Find where the given text appears and provide that cell's center as [X, Y] coordinate. 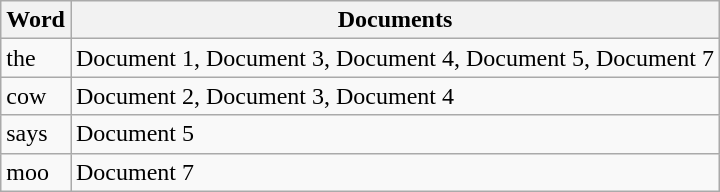
Document 5 [394, 134]
Documents [394, 20]
Word [36, 20]
Document 1, Document 3, Document 4, Document 5, Document 7 [394, 58]
Document 2, Document 3, Document 4 [394, 96]
cow [36, 96]
Document 7 [394, 172]
says [36, 134]
the [36, 58]
moo [36, 172]
